Locate the cell with the specified text and output its (x, y) center coordinate. 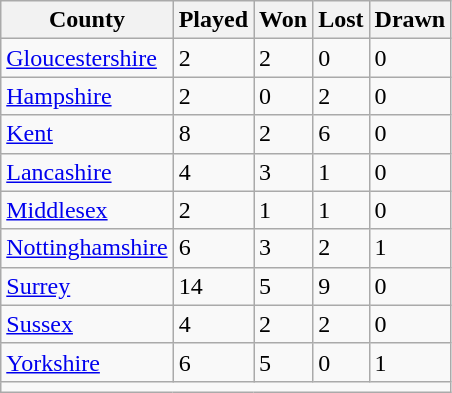
Gloucestershire (87, 58)
Hampshire (87, 96)
Won (284, 20)
9 (341, 286)
8 (213, 134)
Middlesex (87, 210)
Played (213, 20)
Nottinghamshire (87, 248)
Yorkshire (87, 362)
14 (213, 286)
Kent (87, 134)
Lost (341, 20)
Lancashire (87, 172)
County (87, 20)
Sussex (87, 324)
Drawn (410, 20)
Surrey (87, 286)
